Extract the (x, y) coordinate from the center of the cell holding the provided text.  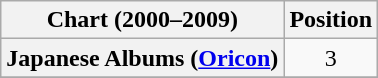
Japanese Albums (Oricon) (142, 58)
Chart (2000–2009) (142, 20)
Position (331, 20)
3 (331, 58)
